From the cell containing the given text, extract its center point as (x, y) coordinate. 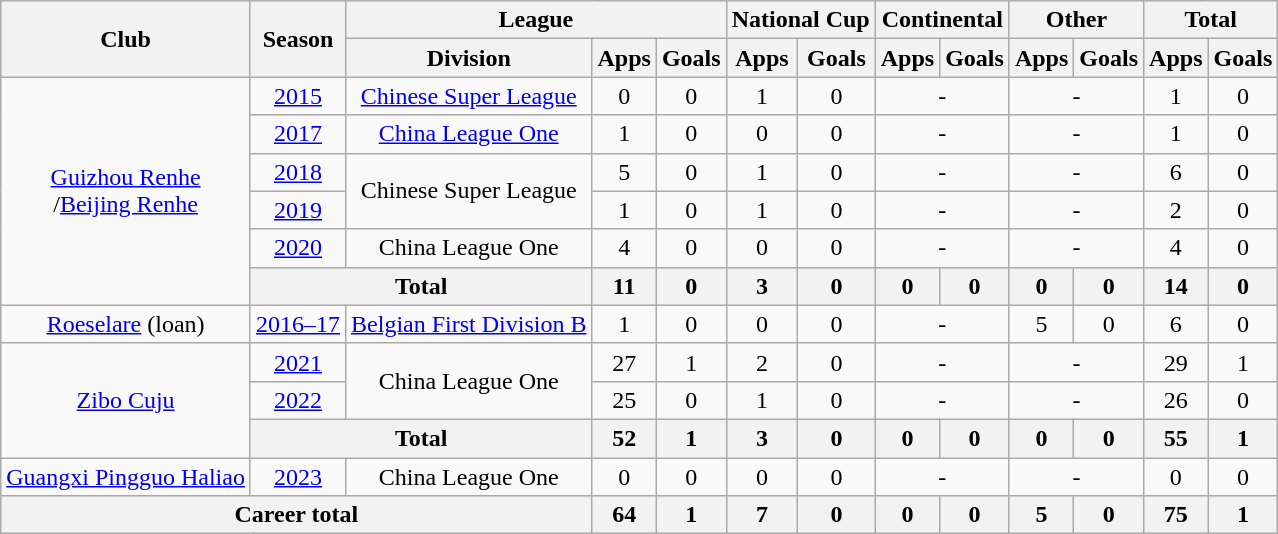
2023 (298, 477)
27 (624, 362)
25 (624, 400)
14 (1176, 286)
7 (762, 515)
2020 (298, 248)
55 (1176, 438)
11 (624, 286)
52 (624, 438)
26 (1176, 400)
Career total (296, 515)
National Cup (800, 20)
Roeselare (loan) (126, 324)
75 (1176, 515)
29 (1176, 362)
2015 (298, 96)
2017 (298, 134)
2018 (298, 172)
Continental (942, 20)
Season (298, 39)
2022 (298, 400)
2016–17 (298, 324)
Zibo Cuju (126, 400)
Division (469, 58)
Other (1076, 20)
2019 (298, 210)
Club (126, 39)
Guangxi Pingguo Haliao (126, 477)
League (536, 20)
64 (624, 515)
2021 (298, 362)
Belgian First Division B (469, 324)
Guizhou Renhe/Beijing Renhe (126, 191)
